Determine the (X, Y) coordinate at the center of the cell enclosing the given text.  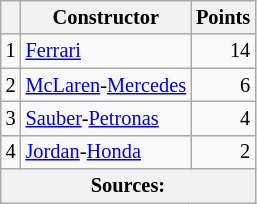
McLaren-Mercedes (106, 85)
1 (11, 51)
Sources: (128, 186)
Jordan-Honda (106, 152)
Points (223, 17)
6 (223, 85)
14 (223, 51)
3 (11, 118)
Sauber-Petronas (106, 118)
Constructor (106, 17)
Ferrari (106, 51)
